Return [X, Y] of the center of cell containing provided text 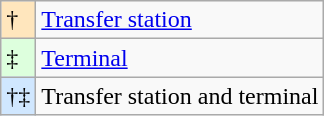
† [18, 20]
†‡ [18, 96]
‡ [18, 58]
Terminal [180, 58]
Transfer station [180, 20]
Transfer station and terminal [180, 96]
